For the text-containing cell, return its midpoint in [x, y] coordinate format. 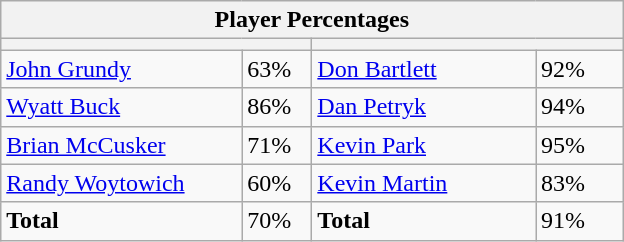
71% [277, 145]
Randy Woytowich [122, 183]
94% [580, 107]
Kevin Martin [424, 183]
86% [277, 107]
63% [277, 69]
Player Percentages [312, 20]
70% [277, 221]
Wyatt Buck [122, 107]
92% [580, 69]
Brian McCusker [122, 145]
Kevin Park [424, 145]
91% [580, 221]
Dan Petryk [424, 107]
John Grundy [122, 69]
60% [277, 183]
83% [580, 183]
95% [580, 145]
Don Bartlett [424, 69]
